Extract the [x, y] coordinate from the center of the cell holding the provided text.  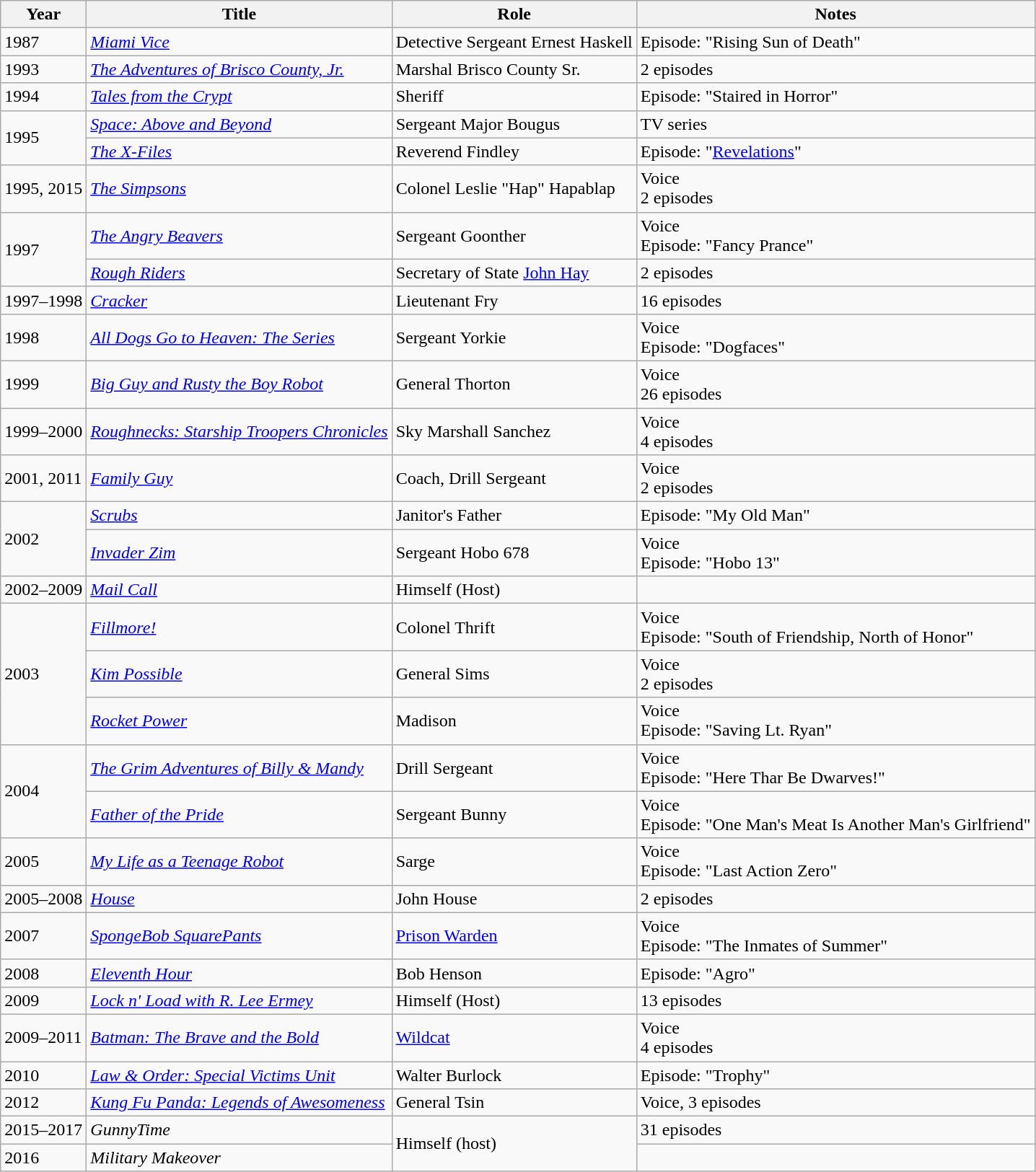
2015–2017 [43, 1130]
2002 [43, 539]
2008 [43, 973]
GunnyTime [240, 1130]
The X-Files [240, 151]
Rocket Power [240, 721]
General Sims [514, 674]
1997 [43, 250]
Episode: "Rising Sun of Death" [835, 42]
Scrubs [240, 516]
My Life as a Teenage Robot [240, 861]
2005 [43, 861]
Detective Sergeant Ernest Haskell [514, 42]
Secretary of State John Hay [514, 273]
Coach, Drill Sergeant [514, 479]
Marshal Brisco County Sr. [514, 69]
Father of the Pride [240, 815]
2002–2009 [43, 590]
1997–1998 [43, 300]
Himself (host) [514, 1144]
Lock n' Load with R. Lee Ermey [240, 1000]
Big Guy and Rusty the Boy Robot [240, 384]
Year [43, 14]
Madison [514, 721]
Space: Above and Beyond [240, 124]
The Adventures of Brisco County, Jr. [240, 69]
The Angry Beavers [240, 235]
Voice26 episodes [835, 384]
1994 [43, 97]
VoiceEpisode: "Last Action Zero" [835, 861]
Drill Sergeant [514, 767]
Sergeant Yorkie [514, 338]
2012 [43, 1103]
Episode: "Trophy" [835, 1075]
1995, 2015 [43, 189]
Sky Marshall Sanchez [514, 431]
1987 [43, 42]
SpongeBob SquarePants [240, 936]
Batman: The Brave and the Bold [240, 1037]
Sergeant Goonther [514, 235]
Family Guy [240, 479]
2004 [43, 791]
The Grim Adventures of Billy & Mandy [240, 767]
2007 [43, 936]
TV series [835, 124]
Cracker [240, 300]
Mail Call [240, 590]
Lieutenant Fry [514, 300]
1995 [43, 138]
VoiceEpisode: "Fancy Prance" [835, 235]
VoiceEpisode: "South of Friendship, North of Honor" [835, 627]
Roughnecks: Starship Troopers Chronicles [240, 431]
VoiceEpisode: "Here Thar Be Dwarves!" [835, 767]
2003 [43, 674]
VoiceEpisode: "Dogfaces" [835, 338]
Invader Zim [240, 552]
Tales from the Crypt [240, 97]
Role [514, 14]
All Dogs Go to Heaven: The Series [240, 338]
VoiceEpisode: "The Inmates of Summer" [835, 936]
1998 [43, 338]
2010 [43, 1075]
Miami Vice [240, 42]
Bob Henson [514, 973]
Colonel Thrift [514, 627]
1993 [43, 69]
General Tsin [514, 1103]
Sergeant Hobo 678 [514, 552]
VoiceEpisode: "Hobo 13" [835, 552]
John House [514, 899]
2009–2011 [43, 1037]
Law & Order: Special Victims Unit [240, 1075]
Wildcat [514, 1037]
General Thorton [514, 384]
Walter Burlock [514, 1075]
Military Makeover [240, 1158]
Reverend Findley [514, 151]
Notes [835, 14]
Voice, 3 episodes [835, 1103]
2009 [43, 1000]
16 episodes [835, 300]
Sarge [514, 861]
Episode: "Staired in Horror" [835, 97]
Episode: "My Old Man" [835, 516]
2016 [43, 1158]
Episode: "Agro" [835, 973]
Rough Riders [240, 273]
Kim Possible [240, 674]
Prison Warden [514, 936]
Sergeant Major Bougus [514, 124]
VoiceEpisode: "One Man's Meat Is Another Man's Girlfriend" [835, 815]
Eleventh Hour [240, 973]
The Simpsons [240, 189]
Colonel Leslie "Hap" Hapablap [514, 189]
2005–2008 [43, 899]
1999 [43, 384]
Sheriff [514, 97]
Title [240, 14]
House [240, 899]
Janitor's Father [514, 516]
1999–2000 [43, 431]
13 episodes [835, 1000]
Sergeant Bunny [514, 815]
Episode: "Revelations" [835, 151]
Kung Fu Panda: Legends of Awesomeness [240, 1103]
VoiceEpisode: "Saving Lt. Ryan" [835, 721]
Fillmore! [240, 627]
2001, 2011 [43, 479]
31 episodes [835, 1130]
